Locate the cell with the specified text and output its (x, y) center coordinate. 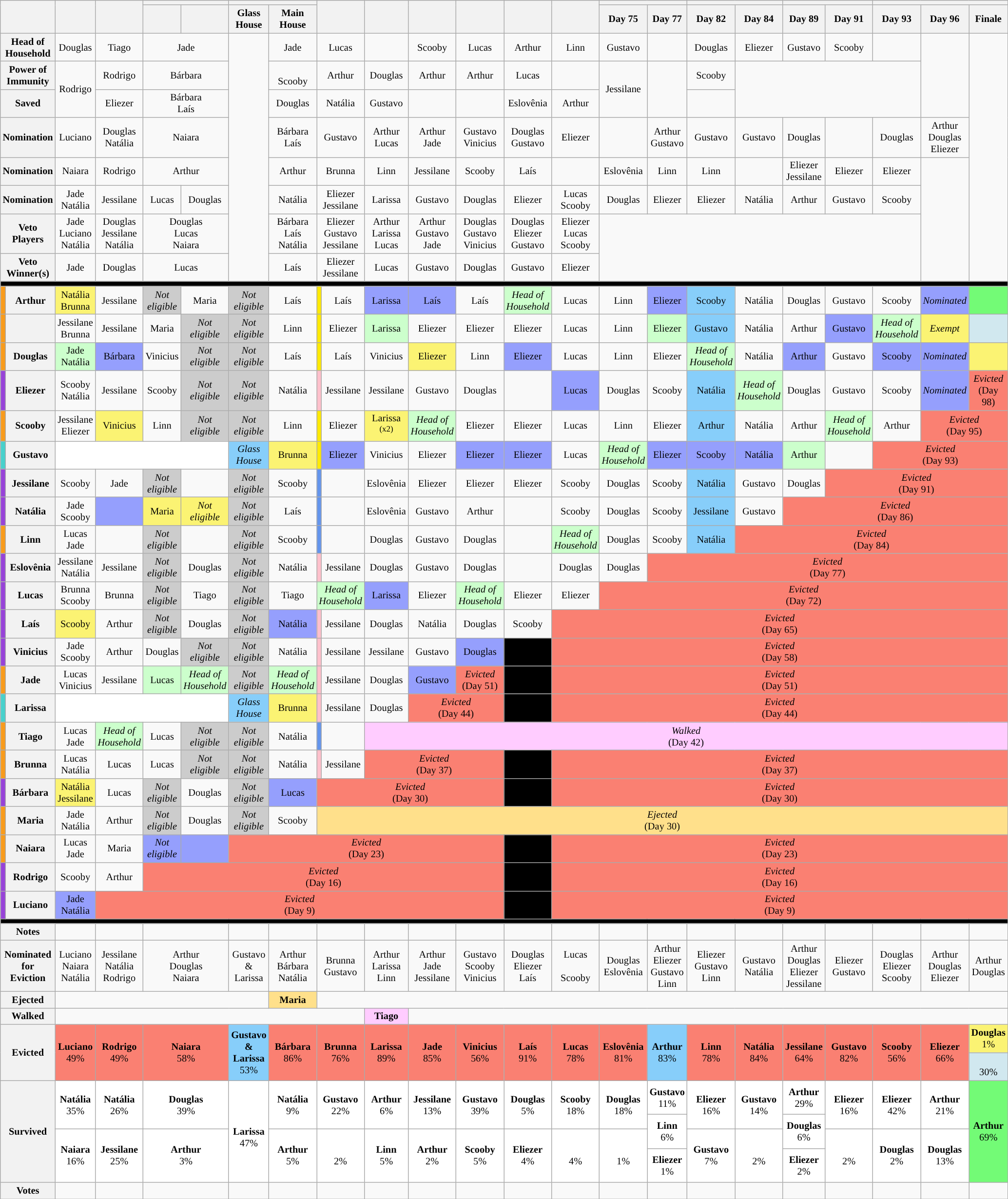
JessilaneEliezer (76, 425)
EliezerGustavoLinn (711, 966)
Evicted(Day 77) (828, 568)
ArthurLarissaLucas (387, 234)
VetoPlayers (28, 234)
ScoobyNatália (76, 391)
ArthurDouglasNaiara (186, 966)
Douglas2% (897, 1156)
Douglas1% (989, 1039)
Jessilane25% (119, 1156)
Douglas18% (623, 1105)
Scooby56% (897, 1052)
Lucas78% (576, 1052)
Gustavo &Larissa53% (249, 1052)
JessilaneNatália (76, 568)
Gustavo14% (759, 1105)
BárbaraLaísNatália (292, 234)
EliezerGustavo (849, 966)
Walked(Day 42) (686, 736)
GustavoScoobyVinicius (480, 966)
Jessilane64% (804, 1052)
Eliezer42% (897, 1105)
Bárbara86% (292, 1052)
Day 96 (945, 19)
ArthurGustavoJade (432, 234)
Eliezer4% (528, 1156)
Gustavo &Larissa (249, 966)
DouglasNatália (119, 138)
Evicted(Day 72) (804, 595)
Jessilane13% (432, 1105)
Survived (28, 1131)
DouglasJessilaneNatália (119, 234)
GustavoNatália (759, 966)
JadeLucianoNatália (76, 234)
Arthur83% (667, 1052)
VetoWinner(s) (28, 267)
Laís91% (528, 1052)
ArthurLarissaLinn (387, 966)
Exempt (945, 328)
GustavoVinicius (480, 138)
Saved (28, 103)
Ejected(Day 30) (662, 821)
Eliezer2% (804, 1165)
Evicted(Day 86) (895, 511)
Votes (28, 1191)
LucasVinicius (76, 680)
4% (576, 1156)
DouglasGustavo (528, 138)
Larissa (x2) (387, 425)
Evicted(Day 58) (780, 652)
ArthurJadeJessilane (432, 966)
Douglas5% (528, 1105)
30% (989, 1066)
Arthur69% (989, 1131)
Gustavo22% (341, 1105)
Evicted (28, 1052)
Evicted(Day 95) (964, 425)
Day 82 (711, 19)
NatáliaJessilane (76, 792)
Natália9% (292, 1105)
Eliezer1% (667, 1165)
BrunnaGustavo (341, 966)
Eslovênia81% (623, 1052)
JessilaneBrunna (76, 328)
Evicted(Day 65) (780, 624)
Natália84% (759, 1052)
Rodrigo49% (119, 1052)
ArthurEliezerGustavoLinn (667, 966)
Linn6% (667, 1132)
DouglasEslovênia (623, 966)
Natália35% (76, 1105)
Day 75 (623, 19)
Luciano49% (76, 1052)
Arthur5% (292, 1156)
Brunna76% (341, 1052)
Scooby18% (576, 1105)
BrunnaScooby (76, 595)
DouglasGustavoVinicius (480, 234)
DouglasEliezerScooby (897, 966)
Arthur29% (804, 1098)
Head of Household (28, 47)
Evicted(Day 91) (916, 483)
ArthurDouglasEliezerJessilane (804, 966)
Evicted(Day 84) (872, 539)
Gustavo82% (849, 1052)
Ejected (28, 1000)
EliezerGustavoJessilane (341, 234)
ArthurLucas (387, 138)
Naiara58% (186, 1052)
LucianoNaiaraNatália (76, 966)
Day 84 (759, 19)
Finale (989, 19)
Gustavo11% (667, 1098)
Day 91 (849, 19)
Natália26% (119, 1105)
Day 89 (804, 19)
Arthur6% (387, 1105)
DouglasLucasNaiara (186, 234)
Douglas6% (804, 1132)
Evicted(Day 93) (941, 455)
Notes (28, 932)
Day 93 (897, 19)
Gustavo39% (480, 1105)
Larissa89% (387, 1052)
EliezerLucasScooby (576, 234)
JessilaneNatáliaRodrigo (119, 966)
ArthurDouglas (989, 966)
1% (623, 1156)
ArthurGustavo (667, 138)
Eliezer66% (945, 1052)
Jade85% (432, 1052)
Larissa47% (249, 1131)
Power ofImmunity (28, 75)
Douglas39% (186, 1105)
Gustavo7% (711, 1156)
Vinicius56% (480, 1052)
Nominatedfor Eviction (28, 966)
Arthur3% (186, 1156)
Day 77 (667, 19)
LucasNatália (76, 764)
Linn78% (711, 1052)
MainHouse (292, 19)
Scooby5% (480, 1156)
Douglas13% (945, 1156)
Evicted(Day 98) (989, 391)
NatáliaBrunna (76, 300)
Naiara16% (76, 1156)
DouglasEliezerGustavo (528, 234)
Walked (28, 1016)
Linn5% (387, 1156)
Arthur2% (432, 1156)
Arthur21% (945, 1105)
ArthurJade (432, 138)
DouglasEliezerLaís (528, 966)
ArthurBárbaraNatália (292, 966)
